Output the [X, Y] coordinate of the center of the cell containing the given text.  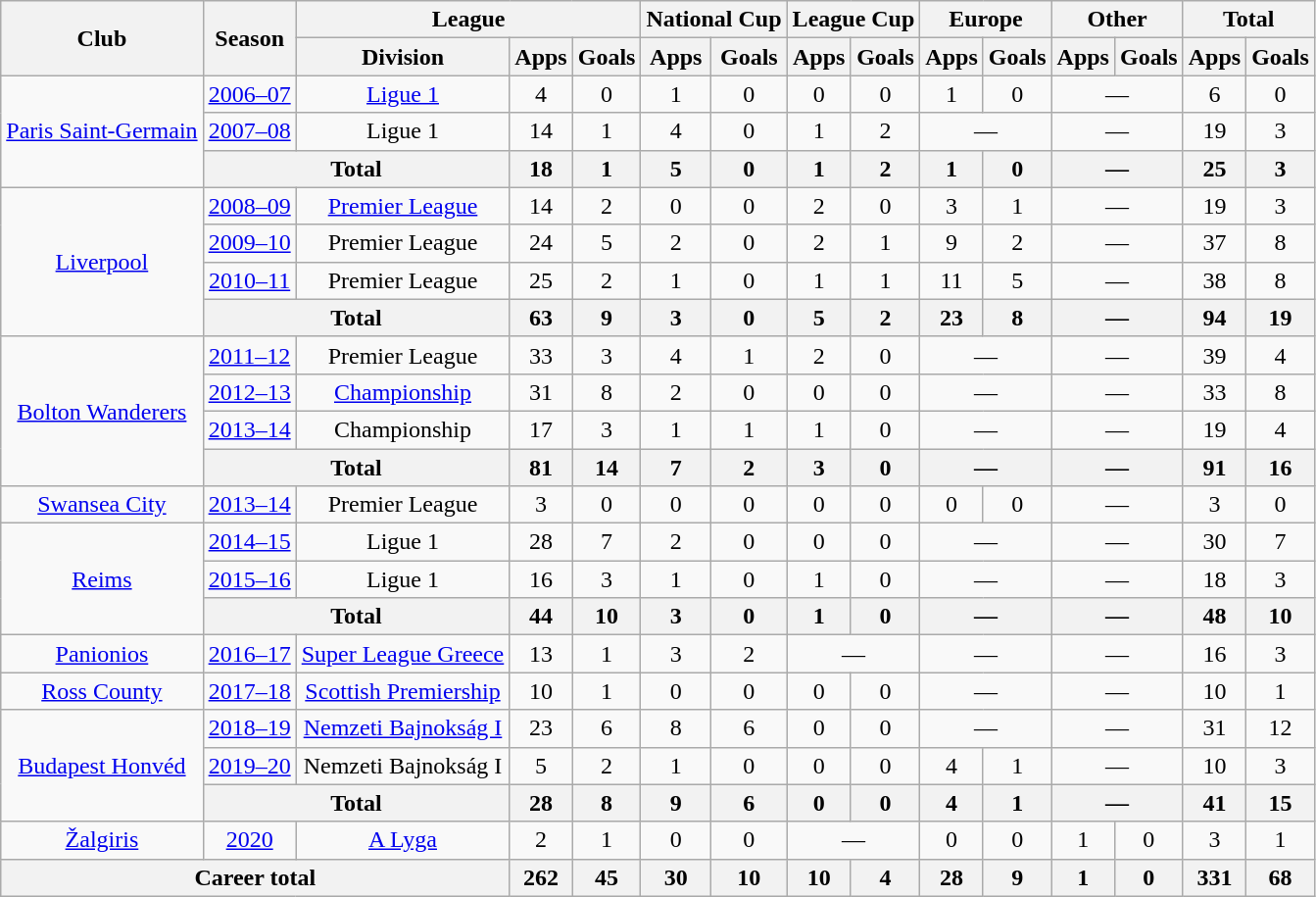
91 [1214, 468]
262 [541, 877]
2012–13 [249, 392]
Career total [255, 877]
38 [1214, 280]
11 [951, 280]
National Cup [713, 20]
Europe [986, 20]
48 [1214, 617]
League [468, 20]
81 [541, 468]
2010–11 [249, 280]
Super League Greece [403, 654]
Swansea City [102, 505]
2018–19 [249, 728]
2006–07 [249, 94]
2019–20 [249, 766]
39 [1214, 355]
68 [1281, 877]
Reims [102, 579]
2014–15 [249, 542]
13 [541, 654]
15 [1281, 803]
2011–12 [249, 355]
37 [1214, 243]
League Cup [853, 20]
2016–17 [249, 654]
2020 [249, 840]
2008–09 [249, 206]
Scottish Premiership [403, 691]
Other [1117, 20]
94 [1214, 318]
Žalgiris [102, 840]
2007–08 [249, 131]
Liverpool [102, 262]
41 [1214, 803]
2015–16 [249, 579]
24 [541, 243]
Club [102, 38]
Ross County [102, 691]
2009–10 [249, 243]
2017–18 [249, 691]
331 [1214, 877]
63 [541, 318]
Season [249, 38]
Panionios [102, 654]
45 [607, 877]
A Lyga [403, 840]
17 [541, 429]
Paris Saint-Germain [102, 131]
Budapest Honvéd [102, 766]
44 [541, 617]
Bolton Wanderers [102, 411]
Division [403, 57]
12 [1281, 728]
